Output the (X, Y) coordinate of the center of the cell containing the given text.  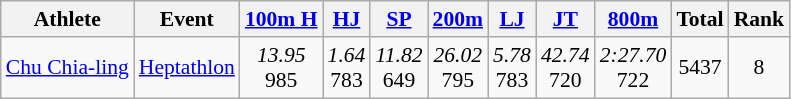
Chu Chia-ling (68, 68)
2:27.70722 (634, 68)
JT (566, 19)
11.82649 (398, 68)
1.64783 (347, 68)
800m (634, 19)
Athlete (68, 19)
5.78783 (512, 68)
Total (700, 19)
200m (458, 19)
100m H (282, 19)
8 (760, 68)
SP (398, 19)
LJ (512, 19)
42.74720 (566, 68)
Event (187, 19)
Rank (760, 19)
5437 (700, 68)
HJ (347, 19)
13.95985 (282, 68)
26.02795 (458, 68)
Heptathlon (187, 68)
